Locate the cell with the specified text and output its (x, y) center coordinate. 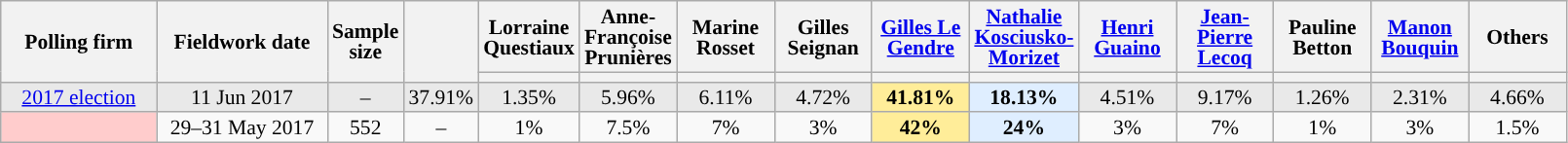
Fieldwork date (242, 41)
Marine Rosset (726, 37)
Anne-Françoise Prunières (628, 37)
18.13% (1024, 97)
6.11% (726, 97)
5.96% (628, 97)
Nathalie Kosciusko-Morizet (1024, 37)
Henri Guaino (1127, 37)
4.72% (823, 97)
4.51% (1127, 97)
7.5% (628, 128)
24% (1024, 128)
552 (365, 128)
Gilles Seignan (823, 37)
Pauline Betton (1323, 37)
42% (920, 128)
1.5% (1517, 128)
1.26% (1323, 97)
37.91% (440, 97)
9.17% (1225, 97)
4.66% (1517, 97)
Gilles Le Gendre (920, 37)
2017 election (79, 97)
41.81% (920, 97)
Others (1517, 37)
Samplesize (365, 41)
Jean-Pierre Lecoq (1225, 37)
11 Jun 2017 (242, 97)
Manon Bouquin (1420, 37)
Polling firm (79, 41)
Lorraine Questiaux (529, 37)
2.31% (1420, 97)
1.35% (529, 97)
29–31 May 2017 (242, 128)
